Scan for the cell matching the given text and deliver its (x, y) coordinate at center. 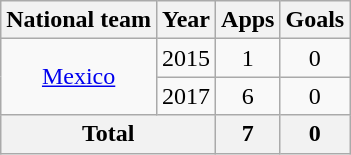
Year (186, 20)
Total (108, 134)
2017 (186, 96)
Mexico (79, 77)
Apps (248, 20)
2015 (186, 58)
National team (79, 20)
7 (248, 134)
1 (248, 58)
Goals (315, 20)
6 (248, 96)
